Find where the given text appears and provide that cell's center as [x, y] coordinate. 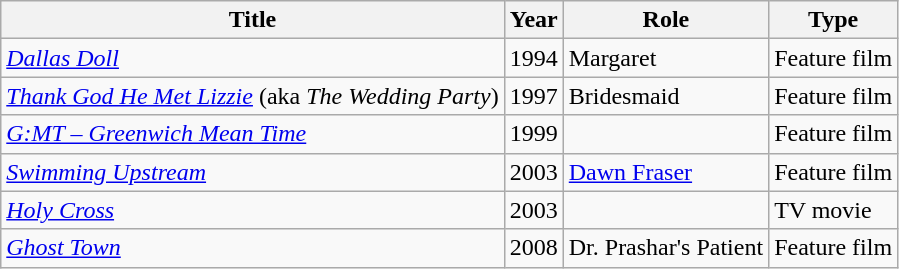
1997 [534, 96]
1994 [534, 58]
TV movie [834, 210]
Margaret [666, 58]
Type [834, 20]
Thank God He Met Lizzie (aka The Wedding Party) [252, 96]
Bridesmaid [666, 96]
Year [534, 20]
Ghost Town [252, 248]
Holy Cross [252, 210]
Dawn Fraser [666, 172]
1999 [534, 134]
Swimming Upstream [252, 172]
Title [252, 20]
Dr. Prashar's Patient [666, 248]
G:MT – Greenwich Mean Time [252, 134]
2008 [534, 248]
Role [666, 20]
Dallas Doll [252, 58]
